Determine the [X, Y] coordinate at the center of the cell enclosing the given text.  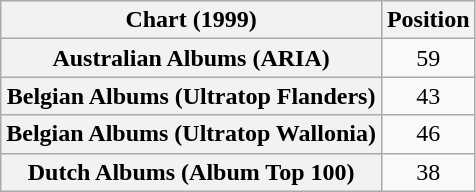
59 [428, 58]
Chart (1999) [192, 20]
46 [428, 134]
Belgian Albums (Ultratop Flanders) [192, 96]
Belgian Albums (Ultratop Wallonia) [192, 134]
Dutch Albums (Album Top 100) [192, 172]
Position [428, 20]
43 [428, 96]
38 [428, 172]
Australian Albums (ARIA) [192, 58]
